Return the (X, Y) coordinate for the center point of the cell that contains the specified text.  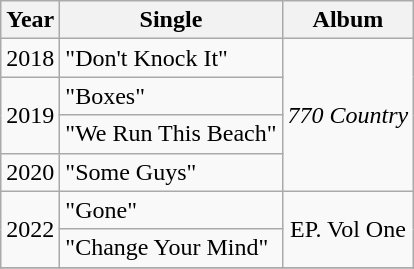
2019 (30, 115)
"Boxes" (171, 96)
770 Country (348, 115)
Year (30, 20)
2022 (30, 229)
"We Run This Beach" (171, 134)
"Change Your Mind" (171, 248)
Album (348, 20)
2020 (30, 172)
2018 (30, 58)
"Some Guys" (171, 172)
Single (171, 20)
"Gone" (171, 210)
EP. Vol One (348, 229)
"Don't Knock It" (171, 58)
